From the cell containing the given text, extract its center point as [x, y] coordinate. 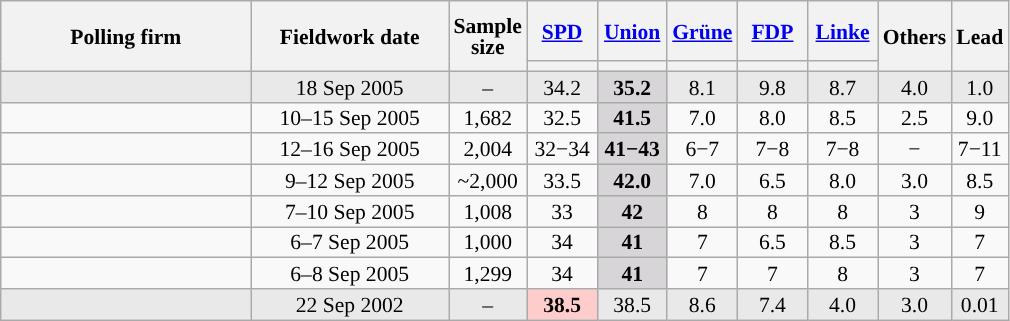
22 Sep 2002 [350, 304]
Lead [980, 36]
Union [632, 31]
Others [915, 36]
35.2 [632, 86]
FDP [772, 31]
1,008 [487, 212]
2.5 [915, 118]
− [915, 150]
1.0 [980, 86]
33 [562, 212]
12–16 Sep 2005 [350, 150]
0.01 [980, 304]
Linke [842, 31]
42 [632, 212]
9.0 [980, 118]
42.0 [632, 180]
8.6 [702, 304]
9–12 Sep 2005 [350, 180]
1,299 [487, 274]
9 [980, 212]
Fieldwork date [350, 36]
33.5 [562, 180]
7−11 [980, 150]
2,004 [487, 150]
34.2 [562, 86]
10–15 Sep 2005 [350, 118]
32.5 [562, 118]
1,682 [487, 118]
6–7 Sep 2005 [350, 242]
Samplesize [487, 36]
1,000 [487, 242]
32−34 [562, 150]
8.1 [702, 86]
8.7 [842, 86]
6−7 [702, 150]
7–10 Sep 2005 [350, 212]
Grüne [702, 31]
18 Sep 2005 [350, 86]
9.8 [772, 86]
41−43 [632, 150]
Polling firm [126, 36]
SPD [562, 31]
7.4 [772, 304]
41.5 [632, 118]
~2,000 [487, 180]
6–8 Sep 2005 [350, 274]
